From the cell containing the given text, extract its center point as (x, y) coordinate. 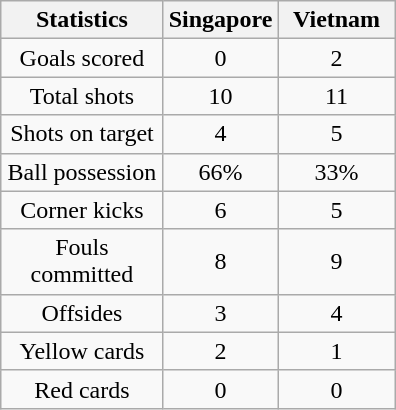
Vietnam (337, 20)
10 (220, 96)
66% (220, 172)
Fouls committed (82, 262)
Goals scored (82, 58)
Corner kicks (82, 210)
Offsides (82, 313)
9 (337, 262)
Ball possession (82, 172)
6 (220, 210)
Shots on target (82, 134)
1 (337, 351)
11 (337, 96)
Red cards (82, 389)
8 (220, 262)
Total shots (82, 96)
Statistics (82, 20)
Singapore (220, 20)
Yellow cards (82, 351)
33% (337, 172)
3 (220, 313)
